Capture the cell that displays the provided text and extract its (x, y) central coordinate. 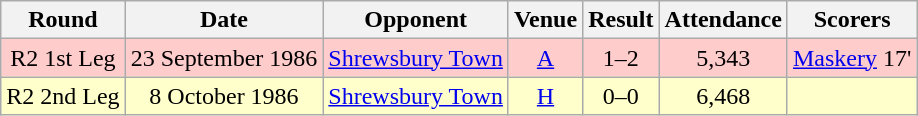
Attendance (723, 20)
Scorers (852, 20)
8 October 1986 (224, 96)
Maskery 17' (852, 58)
23 September 1986 (224, 58)
H (545, 96)
1–2 (621, 58)
0–0 (621, 96)
Result (621, 20)
Date (224, 20)
R2 2nd Leg (63, 96)
Round (63, 20)
R2 1st Leg (63, 58)
Opponent (416, 20)
5,343 (723, 58)
Venue (545, 20)
A (545, 58)
6,468 (723, 96)
